Scan for the cell matching the given text and deliver its [X, Y] coordinate at center. 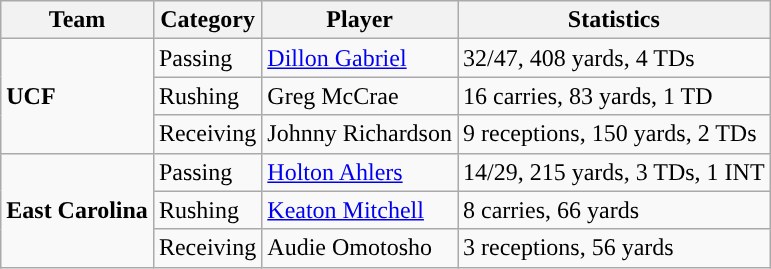
Holton Ahlers [360, 172]
Dillon Gabriel [360, 58]
Statistics [614, 20]
Johnny Richardson [360, 134]
9 receptions, 150 yards, 2 TDs [614, 134]
Audie Omotosho [360, 248]
16 carries, 83 yards, 1 TD [614, 96]
Greg McCrae [360, 96]
8 carries, 66 yards [614, 210]
Keaton Mitchell [360, 210]
UCF [78, 96]
East Carolina [78, 210]
3 receptions, 56 yards [614, 248]
Team [78, 20]
Player [360, 20]
32/47, 408 yards, 4 TDs [614, 58]
Category [207, 20]
14/29, 215 yards, 3 TDs, 1 INT [614, 172]
